Pinpoint the cell where the given text exists, returning its [x, y] midpoint coordinate. 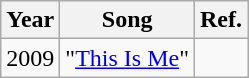
Song [128, 20]
Year [30, 20]
"This Is Me" [128, 58]
Ref. [220, 20]
2009 [30, 58]
